Output the (x, y) coordinate of the center of the cell containing the given text.  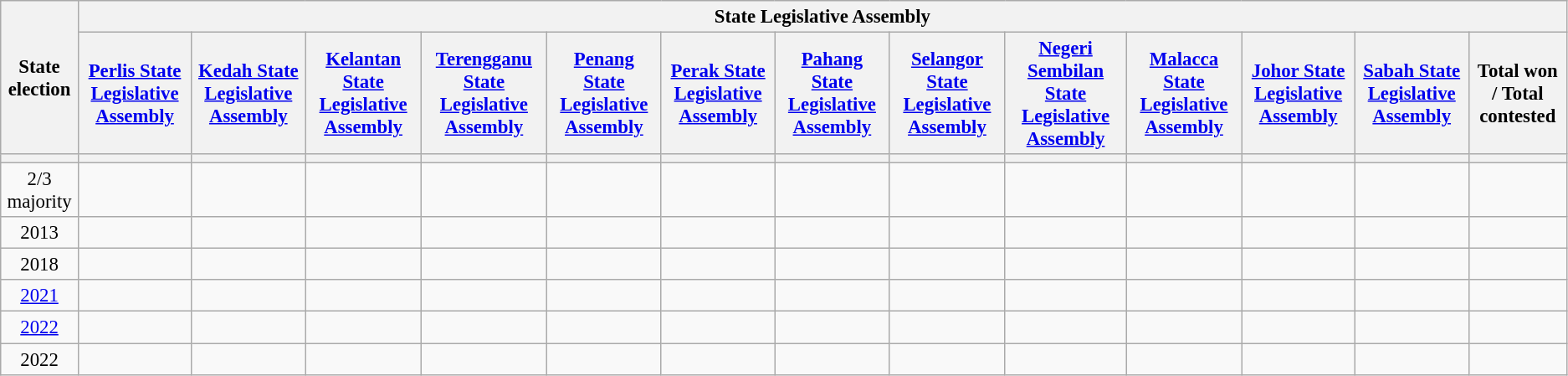
Perak State Legislative Assembly (718, 94)
Selangor State Legislative Assembly (947, 94)
2013 (40, 233)
Johor State Legislative Assembly (1299, 94)
Sabah State Legislative Assembly (1412, 94)
State Legislative Assembly (822, 17)
Malacca State Legislative Assembly (1184, 94)
2/3 majority (40, 191)
Kelantan State Legislative Assembly (363, 94)
Perlis State Legislative Assembly (134, 94)
2018 (40, 265)
Total won / Total contested (1518, 94)
2021 (40, 296)
Penang State Legislative Assembly (604, 94)
Terengganu State Legislative Assembly (484, 94)
Pahang State Legislative Assembly (832, 94)
Negeri Sembilan State Legislative Assembly (1066, 94)
Kedah State Legislative Assembly (249, 94)
State election (40, 77)
